Determine the (x, y) coordinate at the center of the cell enclosing the given text.  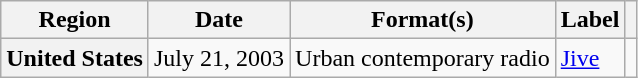
July 21, 2003 (218, 58)
Label (590, 20)
Jive (590, 58)
Format(s) (423, 20)
Region (75, 20)
Date (218, 20)
United States (75, 58)
Urban contemporary radio (423, 58)
